For the text-containing cell, return its midpoint in (x, y) coordinate format. 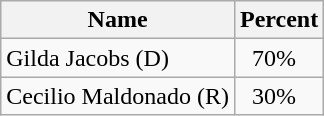
Cecilio Maldonado (R) (118, 96)
70% (278, 58)
Gilda Jacobs (D) (118, 58)
Percent (278, 20)
30% (278, 96)
Name (118, 20)
